Search for the cell housing the specified text and yield its [X, Y] center coordinate. 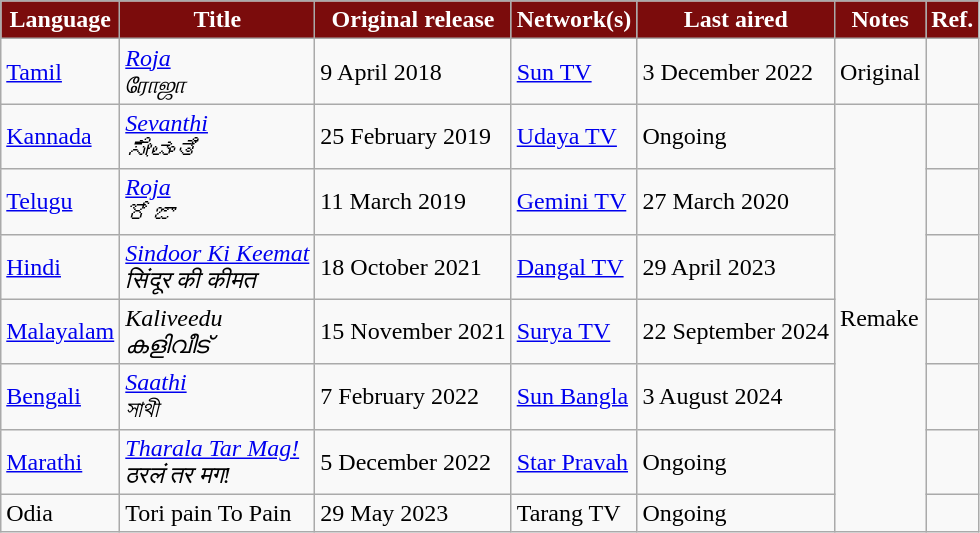
Sevanthi ಸೇವಂತಿ [218, 136]
3 December 2022 [736, 72]
Odia [60, 513]
Tori pain To Pain [218, 513]
Ref. [952, 20]
18 October 2021 [413, 266]
Remake [880, 318]
3 August 2024 [736, 396]
Saathi সাথী [218, 396]
7 February 2022 [413, 396]
Sun Bangla [574, 396]
Tarang TV [574, 513]
Dangal TV [574, 266]
27 March 2020 [736, 202]
5 December 2022 [413, 462]
Bengali [60, 396]
Sindoor Ki Keemat सिंदूर की कीमत [218, 266]
11 March 2019 [413, 202]
Star Pravah [574, 462]
Language [60, 20]
9 April 2018 [413, 72]
15 November 2021 [413, 332]
Udaya TV [574, 136]
Network(s) [574, 20]
Hindi [60, 266]
Sun TV [574, 72]
Gemini TV [574, 202]
Original release [413, 20]
Telugu [60, 202]
25 February 2019 [413, 136]
Roja రోజా [218, 202]
Malayalam [60, 332]
Original [880, 72]
Tamil [60, 72]
Kannada [60, 136]
22 September 2024 [736, 332]
Kaliveedu കളിവീട് [218, 332]
Title [218, 20]
Notes [880, 20]
29 April 2023 [736, 266]
Roja ரோஜா [218, 72]
29 May 2023 [413, 513]
Last aired [736, 20]
Tharala Tar Mag! ठरलं तर मग! [218, 462]
Marathi [60, 462]
Surya TV [574, 332]
